From the cell containing the given text, extract its center point as [X, Y] coordinate. 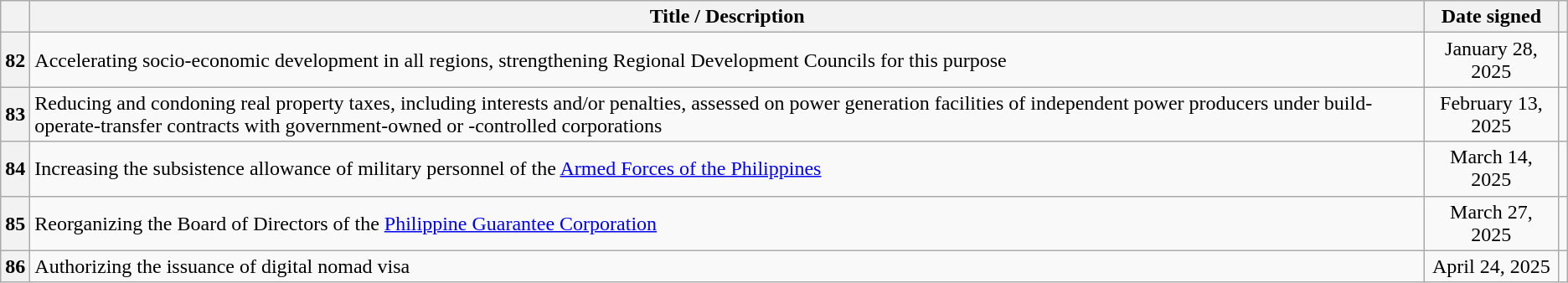
Accelerating socio-economic development in all regions, strengthening Regional Development Councils for this purpose [727, 60]
February 13, 2025 [1492, 114]
84 [15, 169]
Authorizing the issuance of digital nomad visa [727, 266]
Increasing the subsistence allowance of military personnel of the Armed Forces of the Philippines [727, 169]
86 [15, 266]
Title / Description [727, 17]
85 [15, 223]
January 28, 2025 [1492, 60]
83 [15, 114]
March 27, 2025 [1492, 223]
April 24, 2025 [1492, 266]
Date signed [1492, 17]
March 14, 2025 [1492, 169]
Reorganizing the Board of Directors of the Philippine Guarantee Corporation [727, 223]
82 [15, 60]
